Provide the [x, y] coordinate of the cell's center where the given text is located.  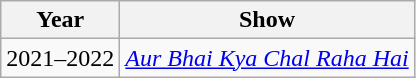
Aur Bhai Kya Chal Raha Hai [267, 58]
2021–2022 [60, 58]
Show [267, 20]
Year [60, 20]
